Determine the [X, Y] coordinate at the center of the cell enclosing the given text.  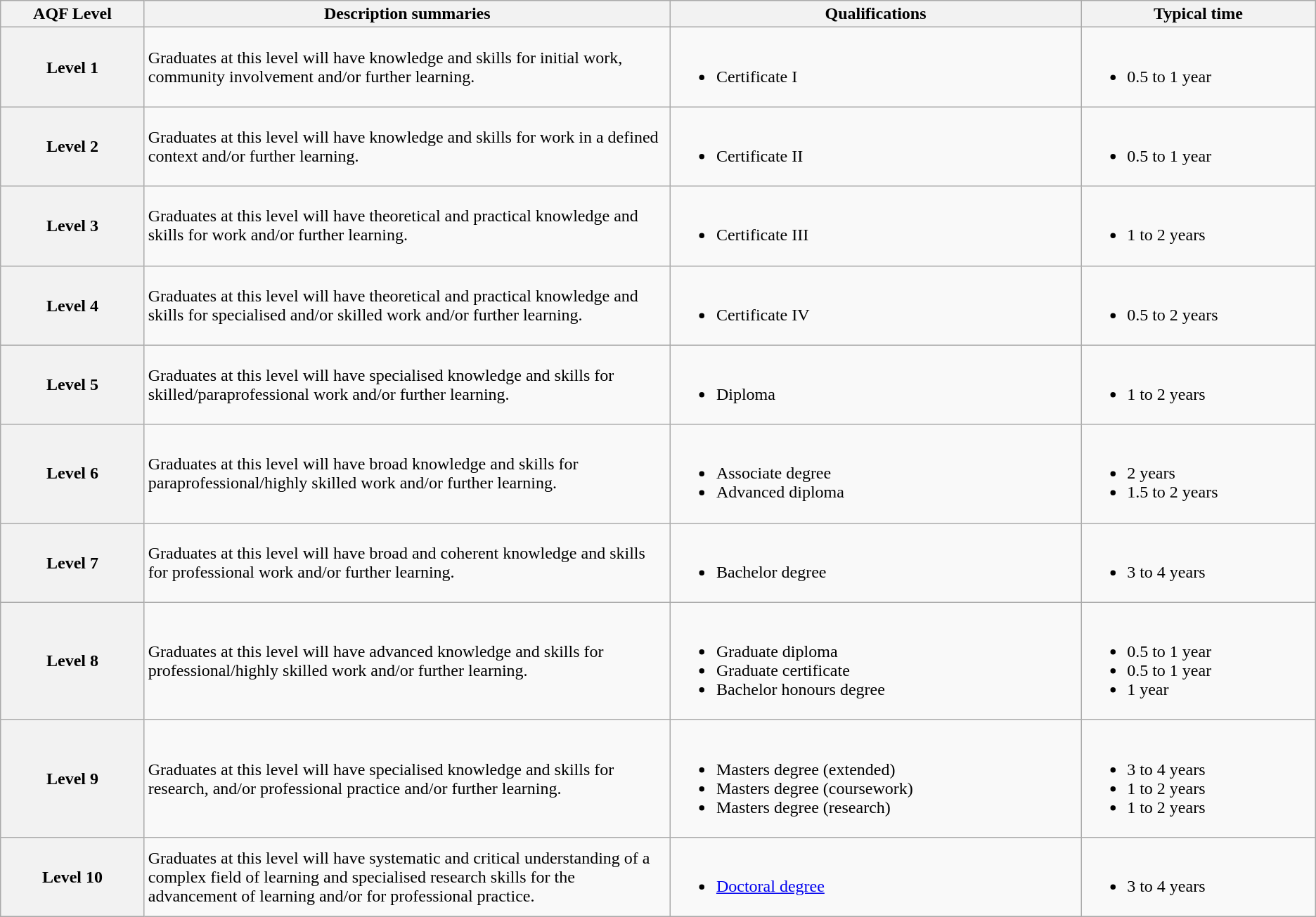
Masters degree (extended)Masters degree (coursework)Masters degree (research) [875, 779]
2 years1.5 to 2 years [1199, 474]
Graduates at this level will have specialised knowledge and skills for skilled/paraprofessional work and/or further learning. [407, 385]
AQF Level [72, 14]
Level 2 [72, 146]
Level 8 [72, 661]
Associate degreeAdvanced diploma [875, 474]
Graduates at this level will have advanced knowledge and skills for professional/highly skilled work and/or further learning. [407, 661]
Level 3 [72, 226]
Graduates at this level will have theoretical and practical knowledge and skills for work and/or further learning. [407, 226]
Description summaries [407, 14]
Graduates at this level will have specialised knowledge and skills for research, and/or professional practice and/or further learning. [407, 779]
Graduates at this level will have broad knowledge and skills for paraprofessional/highly skilled work and/or further learning. [407, 474]
Level 5 [72, 385]
0.5 to 1 year0.5 to 1 year1 year [1199, 661]
Certificate II [875, 146]
Typical time [1199, 14]
Level 4 [72, 305]
Level 1 [72, 67]
Certificate III [875, 226]
Level 6 [72, 474]
Certificate I [875, 67]
0.5 to 2 years [1199, 305]
Diploma [875, 385]
Qualifications [875, 14]
Graduates at this level will have theoretical and practical knowledge and skills for specialised and/or skilled work and/or further learning. [407, 305]
Graduates at this level will have knowledge and skills for initial work, community involvement and/or further learning. [407, 67]
Level 10 [72, 877]
Level 9 [72, 779]
Certificate IV [875, 305]
3 to 4 years1 to 2 years1 to 2 years [1199, 779]
Level 7 [72, 562]
Bachelor degree [875, 562]
Graduates at this level will have broad and coherent knowledge and skills for professional work and/or further learning. [407, 562]
Graduates at this level will have knowledge and skills for work in a defined context and/or further learning. [407, 146]
Graduate diplomaGraduate certificateBachelor honours degree [875, 661]
Doctoral degree [875, 877]
